Identify which cell holds the provided text, then report its [X, Y] central coordinate. 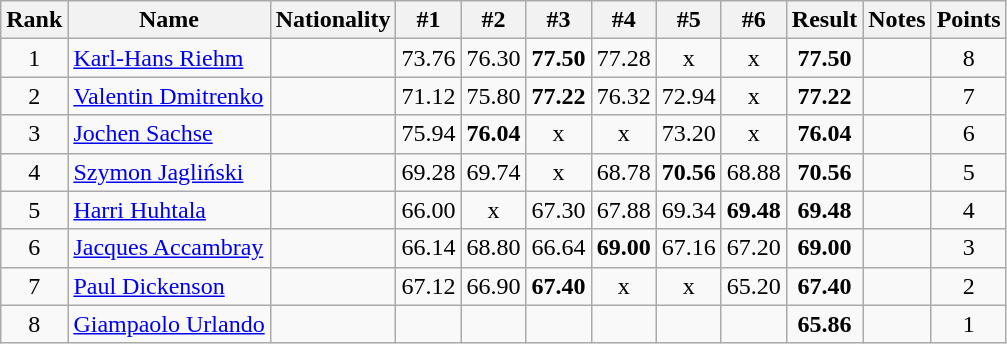
#4 [624, 20]
Notes [897, 20]
66.14 [428, 248]
69.28 [428, 172]
76.32 [624, 96]
76.30 [494, 58]
Jacques Accambray [169, 248]
Nationality [333, 20]
71.12 [428, 96]
66.64 [558, 248]
Szymon Jagliński [169, 172]
75.80 [494, 96]
Paul Dickenson [169, 286]
67.12 [428, 286]
66.00 [428, 210]
#3 [558, 20]
68.88 [754, 172]
Giampaolo Urlando [169, 324]
66.90 [494, 286]
Name [169, 20]
65.20 [754, 286]
#6 [754, 20]
68.80 [494, 248]
Points [968, 20]
67.88 [624, 210]
72.94 [688, 96]
Valentin Dmitrenko [169, 96]
73.20 [688, 134]
Harri Huhtala [169, 210]
Rank [34, 20]
69.74 [494, 172]
#2 [494, 20]
Result [824, 20]
69.34 [688, 210]
#1 [428, 20]
77.28 [624, 58]
#5 [688, 20]
67.20 [754, 248]
Karl-Hans Riehm [169, 58]
67.16 [688, 248]
73.76 [428, 58]
Jochen Sachse [169, 134]
67.30 [558, 210]
68.78 [624, 172]
65.86 [824, 324]
75.94 [428, 134]
